For the text-containing cell, return its midpoint in (x, y) coordinate format. 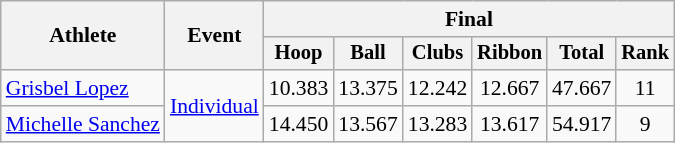
Athlete (83, 36)
11 (645, 88)
13.283 (438, 124)
13.617 (510, 124)
Clubs (438, 54)
12.242 (438, 88)
Hoop (298, 54)
Rank (645, 54)
Ribbon (510, 54)
9 (645, 124)
12.667 (510, 88)
54.917 (582, 124)
14.450 (298, 124)
Grisbel Lopez (83, 88)
Ball (368, 54)
13.375 (368, 88)
13.567 (368, 124)
Final (469, 19)
10.383 (298, 88)
Event (214, 36)
Michelle Sanchez (83, 124)
Total (582, 54)
47.667 (582, 88)
Individual (214, 106)
